Scan for the cell matching the given text and deliver its [x, y] coordinate at center. 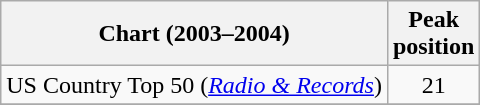
Chart (2003–2004) [194, 34]
US Country Top 50 (Radio & Records) [194, 85]
21 [433, 85]
Peakposition [433, 34]
